Return (x, y) of the center of cell containing provided text 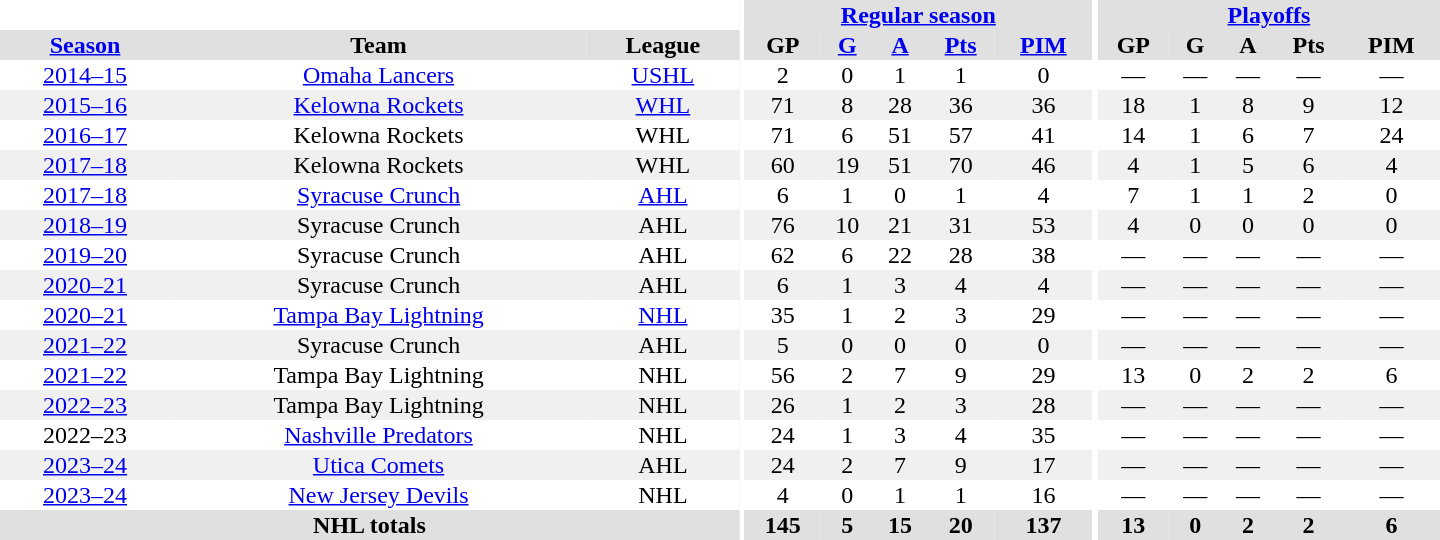
26 (783, 405)
76 (783, 225)
18 (1134, 105)
145 (783, 525)
60 (783, 165)
70 (960, 165)
57 (960, 135)
Regular season (918, 15)
2014–15 (85, 75)
2019–20 (85, 255)
NHL totals (370, 525)
Playoffs (1269, 15)
12 (1392, 105)
2016–17 (85, 135)
League (663, 45)
56 (783, 375)
New Jersey Devils (378, 495)
10 (848, 225)
16 (1044, 495)
Utica Comets (378, 465)
19 (848, 165)
14 (1134, 135)
46 (1044, 165)
38 (1044, 255)
Omaha Lancers (378, 75)
USHL (663, 75)
20 (960, 525)
31 (960, 225)
Nashville Predators (378, 435)
22 (900, 255)
137 (1044, 525)
62 (783, 255)
41 (1044, 135)
2018–19 (85, 225)
17 (1044, 465)
15 (900, 525)
21 (900, 225)
Season (85, 45)
2015–16 (85, 105)
53 (1044, 225)
Team (378, 45)
